Scan for the cell matching the given text and deliver its (x, y) coordinate at center. 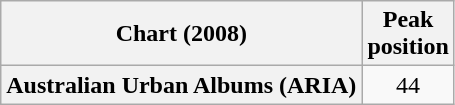
44 (408, 85)
Chart (2008) (182, 34)
Australian Urban Albums (ARIA) (182, 85)
Peakposition (408, 34)
